Pinpoint the cell where the given text exists, returning its (X, Y) midpoint coordinate. 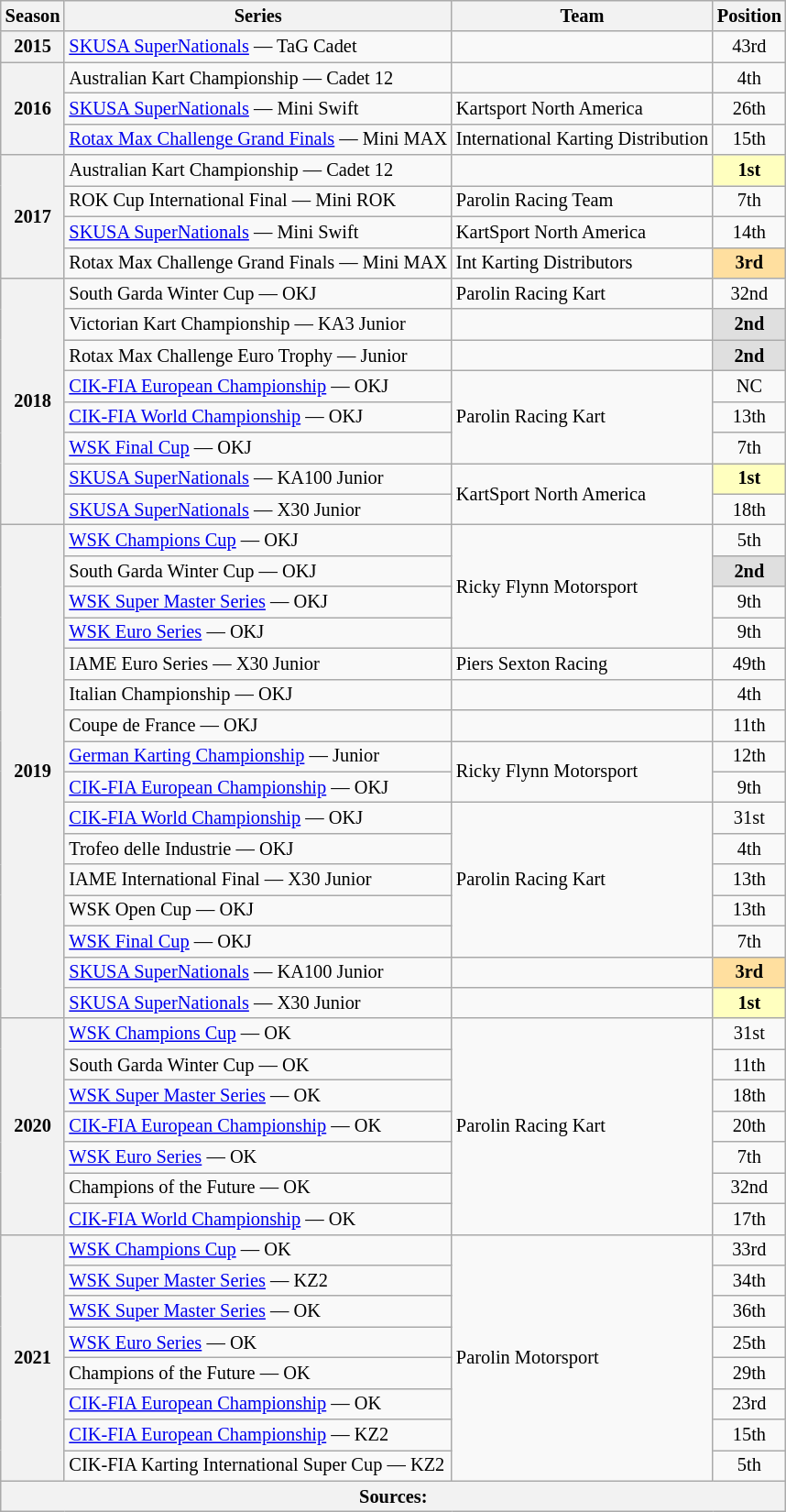
CIK-FIA Karting International Super Cup — KZ2 (258, 1465)
2020 (33, 1126)
Team (583, 16)
Coupe de France — OKJ (258, 725)
Series (258, 16)
NC (749, 386)
Parolin Racing Team (583, 201)
17th (749, 1219)
2015 (33, 47)
WSK Super Master Series — KZ2 (258, 1280)
2019 (33, 771)
Season (33, 16)
33rd (749, 1250)
WSK Champions Cup — OKJ (258, 540)
IAME International Final — X30 Junior (258, 880)
2018 (33, 401)
IAME Euro Series — X30 Junior (258, 663)
Kartsport North America (583, 108)
14th (749, 232)
43rd (749, 47)
26th (749, 108)
29th (749, 1373)
12th (749, 756)
South Garda Winter Cup — OK (258, 1065)
20th (749, 1126)
2017 (33, 216)
Position (749, 16)
Victorian Kart Championship — KA3 Junior (258, 324)
25th (749, 1342)
2021 (33, 1358)
German Karting Championship — Junior (258, 756)
Sources: (394, 1496)
SKUSA SuperNationals — TaG Cadet (258, 47)
CIK-FIA European Championship — KZ2 (258, 1435)
Italian Championship — OKJ (258, 695)
2016 (33, 108)
WSK Open Cup — OKJ (258, 910)
WSK Euro Series — OKJ (258, 632)
Rotax Max Challenge Euro Trophy — Junior (258, 356)
International Karting Distribution (583, 139)
34th (749, 1280)
49th (749, 663)
36th (749, 1311)
Trofeo delle Industrie — OKJ (258, 849)
Piers Sexton Racing (583, 663)
CIK-FIA World Championship — OK (258, 1219)
23rd (749, 1404)
ROK Cup International Final — Mini ROK (258, 201)
WSK Super Master Series — OKJ (258, 602)
Int Karting Distributors (583, 263)
Parolin Motorsport (583, 1358)
